Provide the (X, Y) coordinate of the cell's center where the given text is located.  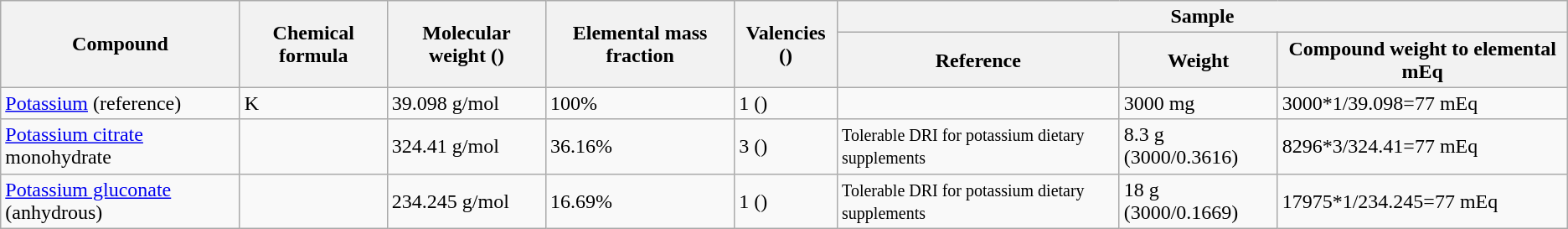
Potassium gluconate (anhydrous) (121, 201)
324.41 g/mol (466, 146)
3 () (786, 146)
16.69% (640, 201)
100% (640, 103)
17975*1/234.245=77 mEq (1422, 201)
3000*1/39.098=77 mEq (1422, 103)
8.3 g (3000/0.3616) (1198, 146)
Valencies () (786, 44)
Compound weight to elemental mEq (1422, 60)
39.098 g/mol (466, 103)
Potassium citrate monohydrate (121, 146)
Reference (978, 60)
Elemental mass fraction (640, 44)
K (313, 103)
Molecular weight () (466, 44)
8296*3/324.41=77 mEq (1422, 146)
36.16% (640, 146)
Sample (1203, 17)
3000 mg (1198, 103)
18 g (3000/0.1669) (1198, 201)
Potassium (reference) (121, 103)
Weight (1198, 60)
Chemical formula (313, 44)
Compound (121, 44)
234.245 g/mol (466, 201)
